From the cell containing the given text, extract its center point as [x, y] coordinate. 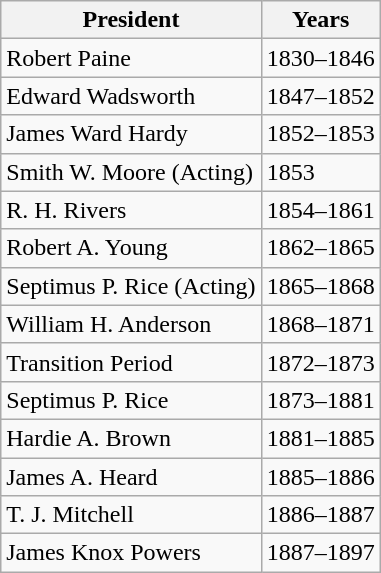
Transition Period [131, 362]
James A. Heard [131, 477]
1853 [320, 172]
William H. Anderson [131, 324]
Hardie A. Brown [131, 438]
R. H. Rivers [131, 210]
Smith W. Moore (Acting) [131, 172]
1868–1871 [320, 324]
1862–1865 [320, 248]
Edward Wadsworth [131, 96]
1830–1846 [320, 58]
James Ward Hardy [131, 134]
Years [320, 20]
T. J. Mitchell [131, 515]
1873–1881 [320, 400]
Septimus P. Rice [131, 400]
Robert Paine [131, 58]
1852–1853 [320, 134]
President [131, 20]
1885–1886 [320, 477]
1886–1887 [320, 515]
1854–1861 [320, 210]
Robert A. Young [131, 248]
1872–1873 [320, 362]
Septimus P. Rice (Acting) [131, 286]
1881–1885 [320, 438]
1865–1868 [320, 286]
1847–1852 [320, 96]
1887–1897 [320, 553]
James Knox Powers [131, 553]
